Detect which cell encompasses the target text, then output its [X, Y] center coordinate. 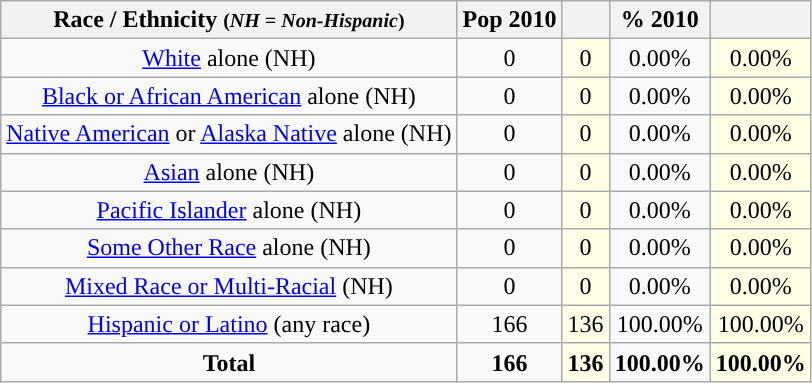
% 2010 [660, 20]
Pacific Islander alone (NH) [229, 210]
Hispanic or Latino (any race) [229, 324]
Mixed Race or Multi-Racial (NH) [229, 286]
Some Other Race alone (NH) [229, 248]
Black or African American alone (NH) [229, 96]
Race / Ethnicity (NH = Non-Hispanic) [229, 20]
Pop 2010 [510, 20]
Total [229, 362]
Asian alone (NH) [229, 172]
White alone (NH) [229, 58]
Native American or Alaska Native alone (NH) [229, 134]
